Search for the cell housing the specified text and yield its [x, y] center coordinate. 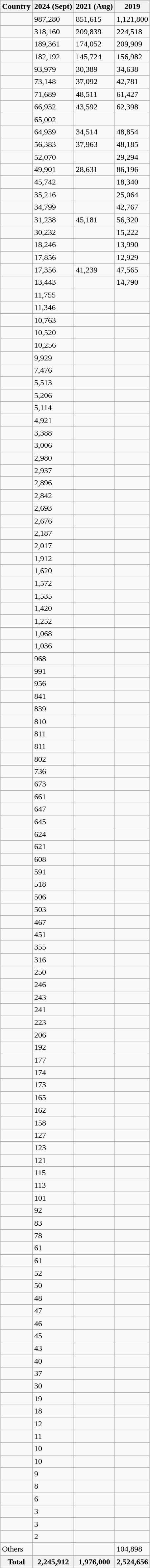
78 [53, 1236]
5,206 [53, 395]
6 [53, 1499]
86,196 [132, 170]
104,898 [132, 1549]
13,990 [132, 245]
30,232 [53, 232]
518 [53, 884]
11,755 [53, 295]
8 [53, 1486]
206 [53, 1035]
355 [53, 947]
7,476 [53, 370]
316 [53, 960]
11,346 [53, 307]
223 [53, 1022]
52 [53, 1273]
Others [16, 1549]
608 [53, 859]
736 [53, 772]
189,361 [53, 44]
62,398 [132, 107]
192 [53, 1047]
968 [53, 659]
2019 [132, 7]
802 [53, 759]
43 [53, 1348]
19 [53, 1399]
61,427 [132, 94]
9,929 [53, 357]
2,187 [53, 533]
83 [53, 1223]
1,572 [53, 584]
71,689 [53, 94]
1,252 [53, 621]
250 [53, 972]
506 [53, 897]
1,912 [53, 558]
Country [16, 7]
52,070 [53, 157]
2,896 [53, 483]
173 [53, 1085]
182,192 [53, 57]
17,356 [53, 270]
Total [16, 1561]
17,856 [53, 257]
841 [53, 696]
3,388 [53, 433]
810 [53, 721]
2 [53, 1536]
647 [53, 809]
45 [53, 1336]
34,514 [94, 132]
241 [53, 1010]
145,724 [94, 57]
839 [53, 709]
174 [53, 1072]
49,901 [53, 170]
42,781 [132, 82]
991 [53, 671]
5,513 [53, 383]
318,160 [53, 32]
65,002 [53, 119]
224,518 [132, 32]
3,006 [53, 445]
113 [53, 1185]
162 [53, 1110]
156,982 [132, 57]
451 [53, 934]
2,676 [53, 521]
18 [53, 1411]
92 [53, 1211]
41,239 [94, 270]
48,854 [132, 132]
56,320 [132, 220]
37,963 [94, 144]
2021 (Aug) [94, 7]
37,092 [94, 82]
31,238 [53, 220]
30 [53, 1386]
56,383 [53, 144]
9 [53, 1474]
48,185 [132, 144]
35,216 [53, 195]
624 [53, 834]
45,181 [94, 220]
2,524,656 [132, 1561]
165 [53, 1098]
48,511 [94, 94]
956 [53, 684]
2,017 [53, 546]
64,939 [53, 132]
115 [53, 1173]
246 [53, 985]
1,535 [53, 596]
37 [53, 1374]
13,443 [53, 282]
1,068 [53, 634]
25,064 [132, 195]
591 [53, 872]
11 [53, 1436]
2,693 [53, 508]
1,121,800 [132, 19]
30,389 [94, 69]
123 [53, 1148]
209,909 [132, 44]
15,222 [132, 232]
43,592 [94, 107]
93,979 [53, 69]
28,631 [94, 170]
5,114 [53, 408]
121 [53, 1160]
47,565 [132, 270]
12 [53, 1424]
47 [53, 1311]
2,842 [53, 496]
73,148 [53, 82]
158 [53, 1123]
66,932 [53, 107]
2024 (Sept) [53, 7]
45,742 [53, 182]
18,340 [132, 182]
101 [53, 1198]
14,790 [132, 282]
46 [53, 1323]
673 [53, 784]
29,294 [132, 157]
48 [53, 1298]
243 [53, 997]
1,036 [53, 646]
209,839 [94, 32]
1,420 [53, 609]
851,615 [94, 19]
42,767 [132, 207]
177 [53, 1060]
40 [53, 1361]
4,921 [53, 420]
1,620 [53, 571]
467 [53, 922]
12,929 [132, 257]
1,976,000 [94, 1561]
987,280 [53, 19]
645 [53, 822]
18,246 [53, 245]
10,763 [53, 320]
661 [53, 797]
2,980 [53, 458]
10,256 [53, 345]
34,638 [132, 69]
2,245,912 [53, 1561]
127 [53, 1135]
2,937 [53, 470]
174,052 [94, 44]
10,520 [53, 332]
50 [53, 1286]
621 [53, 847]
34,799 [53, 207]
503 [53, 909]
